Identify which cell holds the provided text, then report its [x, y] central coordinate. 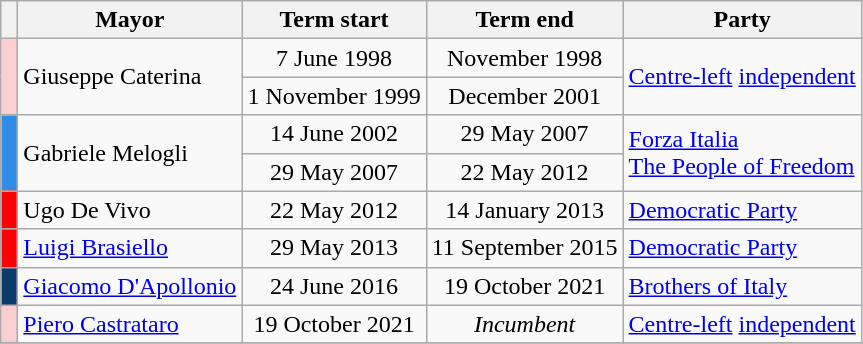
December 2001 [524, 96]
Giacomo D'Apollonio [130, 286]
November 1998 [524, 58]
Incumbent [524, 324]
7 June 1998 [334, 58]
Piero Castrataro [130, 324]
14 January 2013 [524, 210]
Forza ItaliaThe People of Freedom [742, 153]
Party [742, 20]
Mayor [130, 20]
24 June 2016 [334, 286]
11 September 2015 [524, 248]
Gabriele Melogli [130, 153]
14 June 2002 [334, 134]
Term end [524, 20]
1 November 1999 [334, 96]
Luigi Brasiello [130, 248]
29 May 2013 [334, 248]
Ugo De Vivo [130, 210]
Brothers of Italy [742, 286]
Term start [334, 20]
Giuseppe Caterina [130, 77]
